Return [X, Y] of the center of cell containing provided text 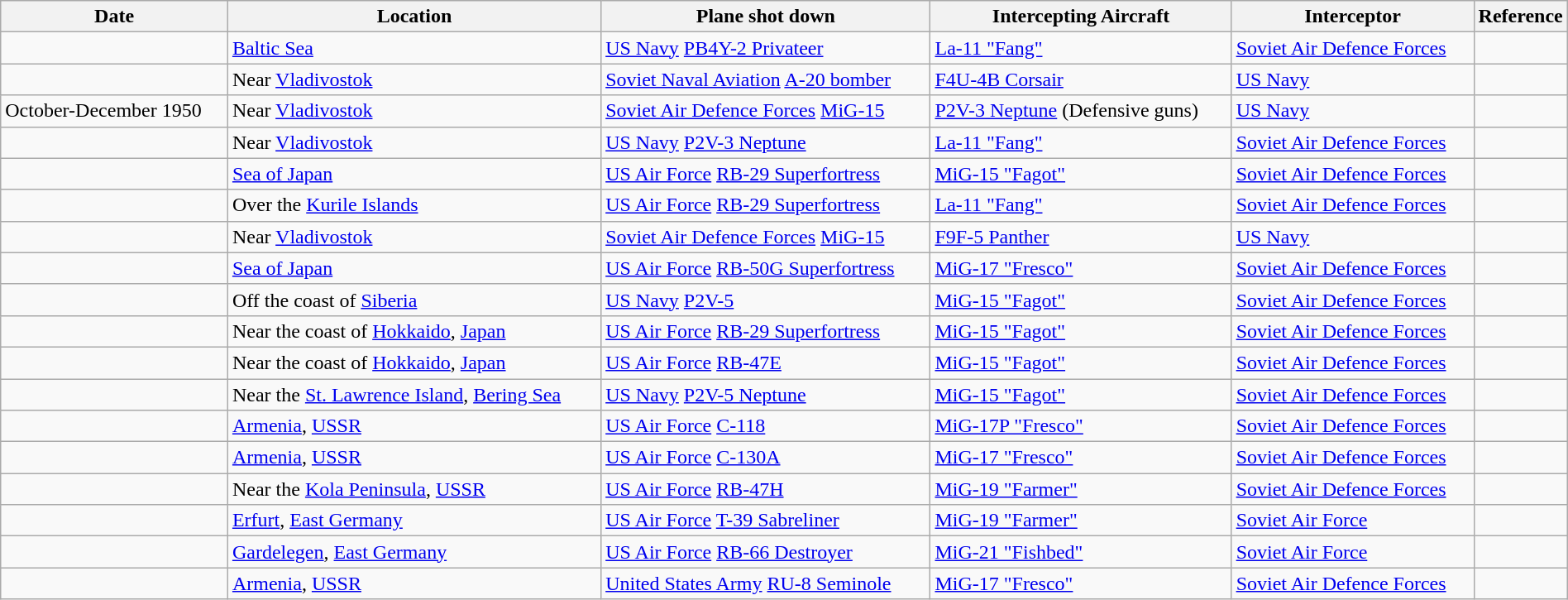
US Navy P2V-5 [766, 300]
Location [414, 17]
US Air Force RB-50G Superfortress [766, 268]
Intercepting Aircraft [1081, 17]
Gardelegen, East Germany [414, 552]
US Navy P2V-3 Neptune [766, 142]
US Navy P2V-5 Neptune [766, 395]
Off the coast of Siberia [414, 300]
US Air Force RB-47H [766, 489]
Plane shot down [766, 17]
Baltic Sea [414, 48]
Near the Kola Peninsula, USSR [414, 489]
US Air Force C-118 [766, 426]
Reference [1520, 17]
United States Army RU-8 Seminole [766, 583]
October-December 1950 [114, 111]
Interceptor [1353, 17]
MiG-21 "Fishbed" [1081, 552]
Soviet Naval Aviation A-20 bomber [766, 79]
Over the Kurile Islands [414, 205]
F4U-4B Corsair [1081, 79]
US Navy PB4Y-2 Privateer [766, 48]
MiG-17P "Fresco" [1081, 426]
Near the St. Lawrence Island, Bering Sea [414, 395]
US Air Force C-130A [766, 458]
F9F-5 Panther [1081, 237]
Date [114, 17]
US Air Force RB-66 Destroyer [766, 552]
US Air Force T-39 Sabreliner [766, 521]
P2V-3 Neptune (Defensive guns) [1081, 111]
Erfurt, East Germany [414, 521]
US Air Force RB-47E [766, 362]
